Return the [x, y] coordinate for the center point of the cell that contains the specified text.  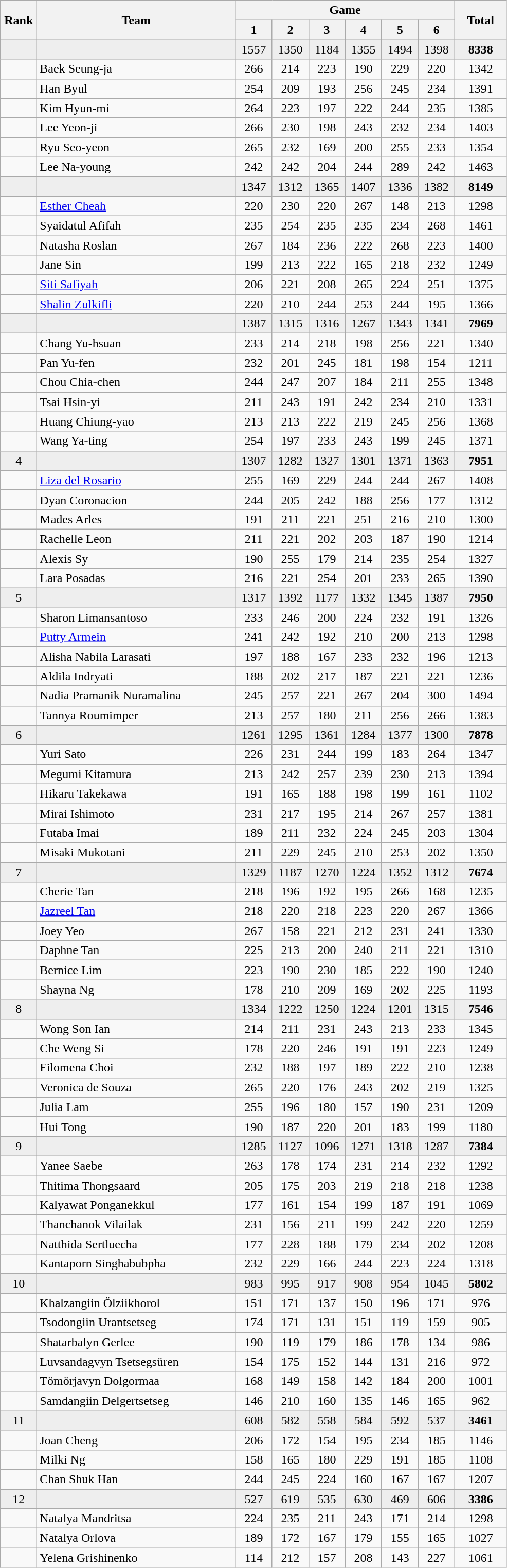
995 [290, 1283]
1403 [480, 128]
1342 [480, 69]
Daphne Tan [136, 950]
1301 [363, 461]
193 [327, 89]
8338 [480, 49]
1061 [480, 1558]
239 [363, 774]
Siti Safiyah [136, 285]
606 [436, 1499]
Thitima Thongsaard [136, 1185]
1207 [480, 1479]
289 [400, 167]
Cherie Tan [136, 892]
150 [363, 1303]
186 [363, 1342]
1240 [480, 970]
Julia Lam [136, 1107]
1310 [480, 950]
Han Byul [136, 89]
1363 [436, 461]
134 [436, 1342]
1316 [327, 324]
592 [400, 1420]
1001 [480, 1381]
Natalya Orlova [136, 1538]
12 [19, 1499]
1045 [436, 1283]
Sharon Limansantoso [136, 618]
228 [290, 1244]
152 [327, 1362]
1398 [436, 49]
Lee Yeon-ji [136, 128]
166 [327, 1264]
Chou Chia-chen [136, 382]
1304 [480, 833]
1250 [327, 1009]
Khalzangiin Ölziikhorol [136, 1303]
Wang Ya-ting [136, 441]
630 [363, 1499]
Lara Posadas [136, 578]
Natalya Mandritsa [136, 1519]
1375 [480, 285]
976 [480, 1303]
1307 [254, 461]
Tsodongiin Urantsetseg [136, 1323]
Alisha Nabila Larasati [136, 657]
Yuri Sato [136, 754]
1365 [327, 186]
1287 [436, 1146]
1463 [480, 167]
7674 [480, 872]
Shalin Zulkifli [136, 304]
1261 [254, 735]
7546 [480, 1009]
Total [480, 20]
1187 [290, 872]
1184 [327, 49]
1201 [400, 1009]
1326 [480, 618]
1236 [480, 676]
Joey Yeo [136, 931]
983 [254, 1283]
Megumi Kitamura [136, 774]
Jane Sin [136, 265]
Pan Yu-fen [136, 363]
Ryu Seo-yeon [136, 147]
608 [254, 1420]
1027 [480, 1538]
159 [436, 1323]
227 [436, 1558]
156 [290, 1225]
207 [327, 382]
Shatarbalyn Gerlee [136, 1342]
1325 [480, 1087]
537 [436, 1420]
9 [19, 1146]
1180 [480, 1126]
11 [19, 1420]
Milki Ng [136, 1459]
986 [480, 1342]
1208 [480, 1244]
Baek Seung-ja [136, 69]
962 [480, 1401]
1368 [480, 421]
7951 [480, 461]
1222 [290, 1009]
Kantaporn Singhabubpha [136, 1264]
Yanee Saebe [136, 1166]
1214 [480, 539]
1102 [480, 794]
Hui Tong [136, 1126]
226 [254, 754]
1177 [327, 598]
7969 [480, 324]
Lee Na-young [136, 167]
1284 [363, 735]
8 [19, 1009]
5802 [480, 1283]
Tsai Hsin-yi [136, 402]
1146 [480, 1440]
527 [254, 1499]
2 [290, 30]
263 [254, 1166]
1361 [327, 735]
1259 [480, 1225]
972 [480, 1362]
1390 [480, 578]
Shayna Ng [136, 990]
Dyan Coronacion [136, 500]
Liza del Rosario [136, 480]
142 [363, 1381]
1343 [400, 324]
Filomena Choi [136, 1068]
1096 [327, 1146]
1127 [290, 1146]
1317 [254, 598]
Tannya Roumimper [136, 715]
1069 [480, 1205]
1352 [400, 872]
Jazreel Tan [136, 911]
10 [19, 1283]
137 [327, 1303]
Hikaru Takekawa [136, 794]
1341 [436, 324]
Tömörjavyn Dolgormaa [136, 1381]
1336 [400, 186]
Mades Arles [136, 519]
1282 [290, 461]
469 [400, 1499]
135 [363, 1401]
3 [327, 30]
Yelena Grishinenko [136, 1558]
148 [400, 206]
Wong Son Ian [136, 1029]
Natasha Roslan [136, 245]
Alexis Sy [136, 558]
7 [19, 872]
908 [363, 1283]
1108 [480, 1459]
Rank [19, 20]
1348 [480, 382]
1382 [436, 186]
Mirai Ishimoto [136, 813]
954 [400, 1283]
1355 [363, 49]
1271 [363, 1146]
3386 [480, 1499]
143 [400, 1558]
247 [290, 382]
Kalyawat Ponganekkul [136, 1205]
1292 [480, 1166]
240 [363, 950]
584 [363, 1420]
Kim Hyun-mi [136, 108]
Syaidatul Afifah [136, 225]
Rachelle Leon [136, 539]
1334 [254, 1009]
1383 [480, 715]
181 [363, 363]
917 [327, 1283]
1377 [400, 735]
1193 [480, 990]
1354 [480, 147]
905 [480, 1323]
Chan Shuk Han [136, 1479]
7384 [480, 1146]
155 [400, 1538]
Aldila Indryati [136, 676]
1400 [480, 245]
Huang Chiung-yao [136, 421]
582 [290, 1420]
1385 [480, 108]
114 [254, 1558]
1331 [480, 402]
Misaki Mukotani [136, 852]
144 [363, 1362]
300 [436, 696]
Esther Cheah [136, 206]
Putty Armein [136, 637]
1295 [290, 735]
1235 [480, 892]
1209 [480, 1107]
7950 [480, 598]
Chang Yu-hsuan [136, 343]
1394 [480, 774]
1 [254, 30]
Veronica de Souza [136, 1087]
1381 [480, 813]
1211 [480, 363]
149 [290, 1381]
1332 [363, 598]
176 [327, 1087]
1330 [480, 931]
1557 [254, 49]
236 [327, 245]
1408 [480, 480]
1391 [480, 89]
1267 [363, 324]
Luvsandagvyn Tsetsegsüren [136, 1362]
Joan Cheng [136, 1440]
1340 [480, 343]
3461 [480, 1420]
7878 [480, 735]
Natthida Sertluecha [136, 1244]
619 [290, 1499]
Game [345, 10]
Samdangiin Delgertsetseg [136, 1401]
558 [327, 1420]
1461 [480, 225]
1270 [327, 872]
1392 [290, 598]
Thanchanok Vilailak [136, 1225]
Nadia Pramanik Nuramalina [136, 696]
1407 [363, 186]
535 [327, 1499]
8149 [480, 186]
1285 [254, 1146]
Team [136, 20]
Bernice Lim [136, 970]
Che Weng Si [136, 1048]
Futaba Imai [136, 833]
1213 [480, 657]
1329 [254, 872]
